Find where the given text appears and provide that cell's center as (X, Y) coordinate. 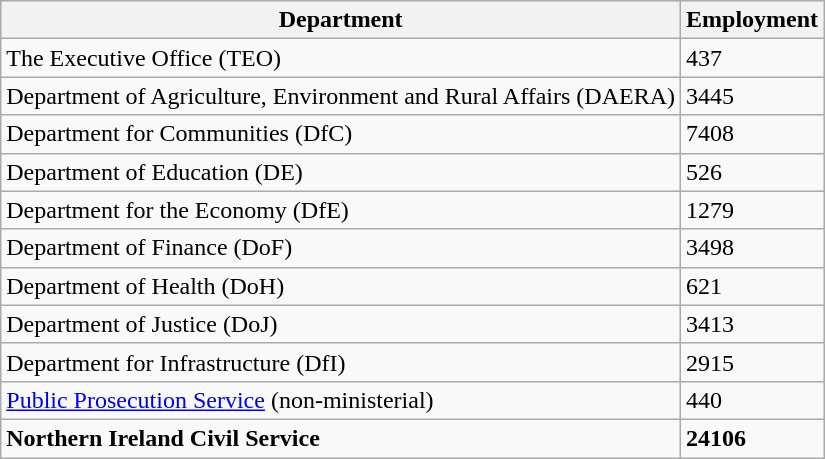
2915 (752, 362)
440 (752, 400)
Employment (752, 20)
The Executive Office (TEO) (341, 58)
3498 (752, 248)
Department of Justice (DoJ) (341, 324)
Department for the Economy (DfE) (341, 210)
Department of Health (DoH) (341, 286)
Northern Ireland Civil Service (341, 438)
Department of Finance (DoF) (341, 248)
526 (752, 172)
437 (752, 58)
3445 (752, 96)
621 (752, 286)
Department of Agriculture, Environment and Rural Affairs (DAERA) (341, 96)
3413 (752, 324)
1279 (752, 210)
7408 (752, 134)
Department (341, 20)
Department for Communities (DfC) (341, 134)
Public Prosecution Service (non-ministerial) (341, 400)
Department for Infrastructure (DfI) (341, 362)
24106 (752, 438)
Department of Education (DE) (341, 172)
